Determine the (X, Y) coordinate at the center of the cell enclosing the given text.  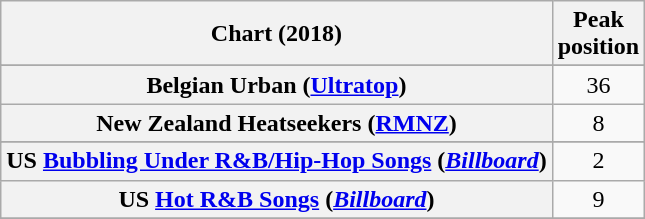
2 (598, 161)
8 (598, 123)
Belgian Urban (Ultratop) (276, 85)
Chart (2018) (276, 34)
US Hot R&B Songs (Billboard) (276, 199)
Peakposition (598, 34)
US Bubbling Under R&B/Hip-Hop Songs (Billboard) (276, 161)
New Zealand Heatseekers (RMNZ) (276, 123)
9 (598, 199)
36 (598, 85)
